Locate the cell with the specified text and output its [x, y] center coordinate. 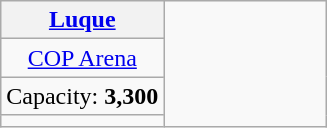
Luque [82, 20]
COP Arena [82, 58]
Capacity: 3,300 [82, 96]
